Provide the [x, y] coordinate of the cell's center where the given text is located.  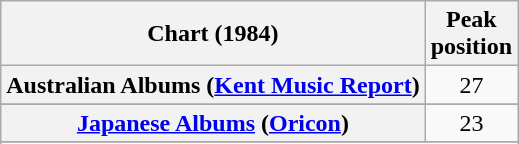
23 [471, 123]
Chart (1984) [213, 34]
Japanese Albums (Oricon) [213, 123]
27 [471, 85]
Peakposition [471, 34]
Australian Albums (Kent Music Report) [213, 85]
